Identify which cell holds the provided text, then report its (x, y) central coordinate. 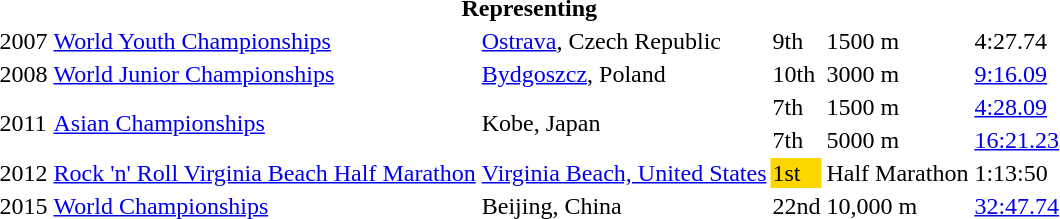
1st (796, 173)
Kobe, Japan (624, 124)
5000 m (898, 140)
Asian Championships (264, 124)
Virginia Beach, United States (624, 173)
10th (796, 74)
9th (796, 41)
Bydgoszcz, Poland (624, 74)
Half Marathon (898, 173)
World Junior Championships (264, 74)
World Youth Championships (264, 41)
3000 m (898, 74)
Rock 'n' Roll Virginia Beach Half Marathon (264, 173)
Ostrava, Czech Republic (624, 41)
